Determine the (X, Y) coordinate at the center of the cell enclosing the given text.  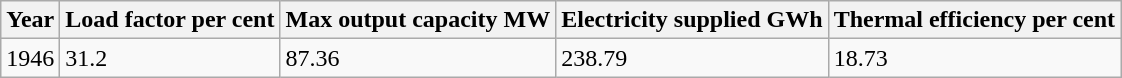
31.2 (170, 58)
Thermal efficiency per cent (974, 20)
1946 (30, 58)
Max output capacity MW (418, 20)
Year (30, 20)
Load factor per cent (170, 20)
18.73 (974, 58)
87.36 (418, 58)
238.79 (692, 58)
Electricity supplied GWh (692, 20)
